Extract the (X, Y) coordinate from the center of the cell holding the provided text.  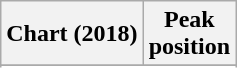
Chart (2018) (72, 34)
Peakposition (189, 34)
